Capture the cell that displays the provided text and extract its (x, y) central coordinate. 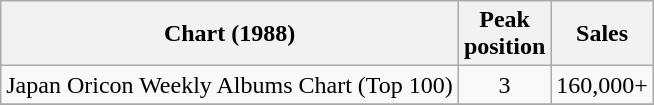
160,000+ (602, 85)
Chart (1988) (230, 34)
3 (504, 85)
Peakposition (504, 34)
Japan Oricon Weekly Albums Chart (Top 100) (230, 85)
Sales (602, 34)
